Identify which cell holds the provided text, then report its (x, y) central coordinate. 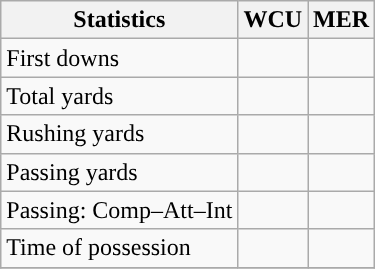
First downs (120, 58)
Time of possession (120, 248)
Passing: Comp–Att–Int (120, 210)
MER (342, 20)
Statistics (120, 20)
WCU (273, 20)
Rushing yards (120, 134)
Total yards (120, 96)
Passing yards (120, 172)
